Find where the given text appears and provide that cell's center as [X, Y] coordinate. 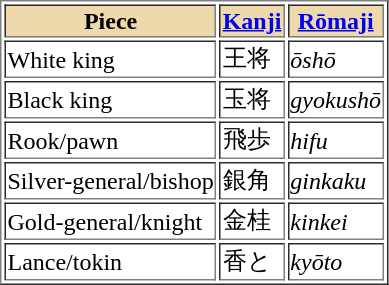
Piece [110, 20]
Rook/pawn [110, 141]
Black king [110, 100]
Kanji [252, 20]
銀角 [252, 181]
Silver-general/bishop [110, 181]
gyokushō [336, 100]
玉将 [252, 100]
ōshō [336, 59]
kyōto [336, 262]
Lance/tokin [110, 262]
White king [110, 59]
hifu [336, 141]
金桂 [252, 221]
王将 [252, 59]
kinkei [336, 221]
Rōmaji [336, 20]
Gold-general/knight [110, 221]
香と [252, 262]
ginkaku [336, 181]
飛歩 [252, 141]
